Provide the (X, Y) coordinate of the cell's center where the given text is located.  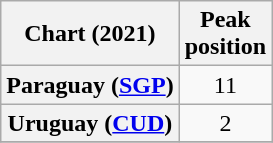
Uruguay (CUD) (90, 123)
Paraguay (SGP) (90, 85)
2 (225, 123)
Chart (2021) (90, 34)
Peak position (225, 34)
11 (225, 85)
